Capture the cell that displays the provided text and extract its [x, y] central coordinate. 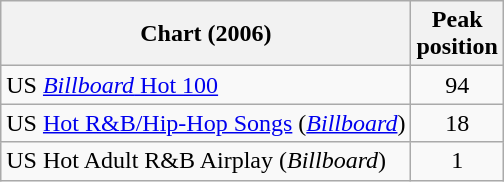
US Hot R&B/Hip-Hop Songs (Billboard) [206, 123]
Peakposition [457, 34]
US Billboard Hot 100 [206, 85]
US Hot Adult R&B Airplay (Billboard) [206, 161]
1 [457, 161]
18 [457, 123]
94 [457, 85]
Chart (2006) [206, 34]
